For the text-containing cell, return its midpoint in (X, Y) coordinate format. 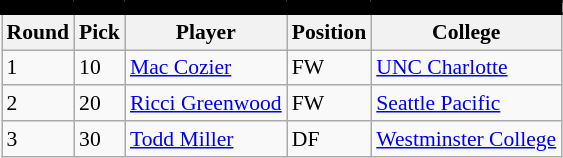
Ricci Greenwood (206, 104)
2 (38, 104)
UNC Charlotte (466, 68)
10 (100, 68)
Position (329, 32)
Westminster College (466, 139)
Pick (100, 32)
Round (38, 32)
3 (38, 139)
20 (100, 104)
Seattle Pacific (466, 104)
1 (38, 68)
College (466, 32)
Player (206, 32)
Mac Cozier (206, 68)
30 (100, 139)
Todd Miller (206, 139)
DF (329, 139)
